Determine the [X, Y] coordinate at the center of the cell enclosing the given text.  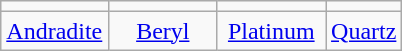
Beryl [163, 31]
Andradite [54, 31]
Quartz [364, 31]
Platinum [271, 31]
